Identify which cell holds the provided text, then report its (x, y) central coordinate. 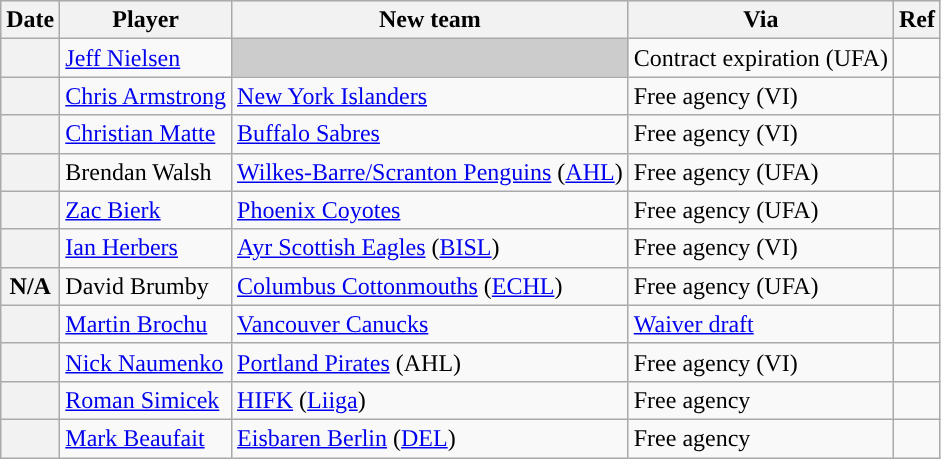
HIFK (Liiga) (430, 400)
Mark Beaufait (146, 438)
Contract expiration (UFA) (760, 58)
Ian Herbers (146, 248)
Columbus Cottonmouths (ECHL) (430, 286)
Date (30, 20)
New York Islanders (430, 96)
Jeff Nielsen (146, 58)
Buffalo Sabres (430, 134)
Wilkes-Barre/Scranton Penguins (AHL) (430, 172)
Roman Simicek (146, 400)
Nick Naumenko (146, 362)
Via (760, 20)
Ayr Scottish Eagles (BISL) (430, 248)
N/A (30, 286)
Player (146, 20)
Brendan Walsh (146, 172)
Vancouver Canucks (430, 324)
Martin Brochu (146, 324)
Ref (916, 20)
New team (430, 20)
David Brumby (146, 286)
Chris Armstrong (146, 96)
Waiver draft (760, 324)
Eisbaren Berlin (DEL) (430, 438)
Portland Pirates (AHL) (430, 362)
Christian Matte (146, 134)
Phoenix Coyotes (430, 210)
Zac Bierk (146, 210)
